Return the (X, Y) coordinate for the center point of the cell that contains the specified text.  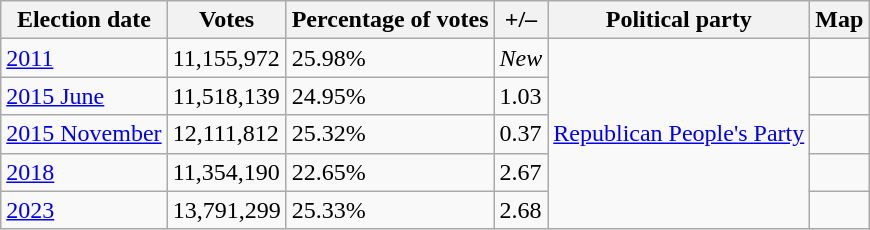
11,518,139 (226, 96)
2.67 (521, 172)
+/– (521, 20)
New (521, 58)
Votes (226, 20)
Percentage of votes (390, 20)
Republican People's Party (679, 134)
2023 (84, 210)
Election date (84, 20)
11,155,972 (226, 58)
2.68 (521, 210)
22.65% (390, 172)
25.33% (390, 210)
Political party (679, 20)
24.95% (390, 96)
2018 (84, 172)
1.03 (521, 96)
11,354,190 (226, 172)
2015 June (84, 96)
2011 (84, 58)
13,791,299 (226, 210)
0.37 (521, 134)
Map (840, 20)
2015 November (84, 134)
25.98% (390, 58)
25.32% (390, 134)
12,111,812 (226, 134)
